Output the (x, y) coordinate of the center of the cell containing the given text.  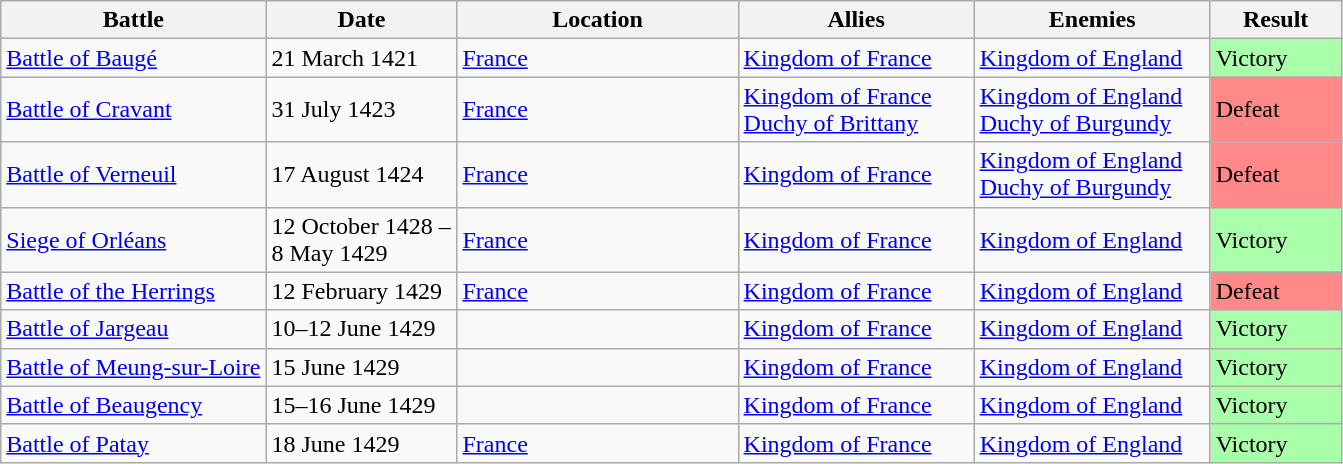
Battle of Beaugency (134, 405)
Battle of Cravant (134, 110)
Battle of Jargeau (134, 329)
Kingdom of France Duchy of Brittany (856, 110)
Allies (856, 20)
Battle of Verneuil (134, 174)
Battle (134, 20)
15 June 1429 (362, 367)
Battle of Meung-sur-Loire (134, 367)
Battle of Baugé (134, 58)
Result (1276, 20)
10–12 June 1429 (362, 329)
Location (598, 20)
17 August 1424 (362, 174)
Date (362, 20)
18 June 1429 (362, 443)
21 March 1421 (362, 58)
15–16 June 1429 (362, 405)
Battle of the Herrings (134, 291)
31 July 1423 (362, 110)
12 October 1428 – 8 May 1429 (362, 240)
Enemies (1092, 20)
Siege of Orléans (134, 240)
12 February 1429 (362, 291)
Battle of Patay (134, 443)
